Search for the cell housing the specified text and yield its [x, y] center coordinate. 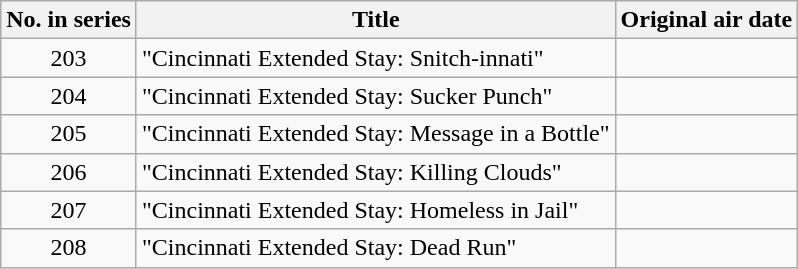
208 [69, 248]
203 [69, 58]
205 [69, 134]
207 [69, 210]
206 [69, 172]
No. in series [69, 20]
"Cincinnati Extended Stay: Message in a Bottle" [376, 134]
204 [69, 96]
Title [376, 20]
Original air date [706, 20]
"Cincinnati Extended Stay: Dead Run" [376, 248]
"Cincinnati Extended Stay: Sucker Punch" [376, 96]
"Cincinnati Extended Stay: Killing Clouds" [376, 172]
"Cincinnati Extended Stay: Homeless in Jail" [376, 210]
"Cincinnati Extended Stay: Snitch-innati" [376, 58]
